Search for the cell housing the specified text and yield its [X, Y] center coordinate. 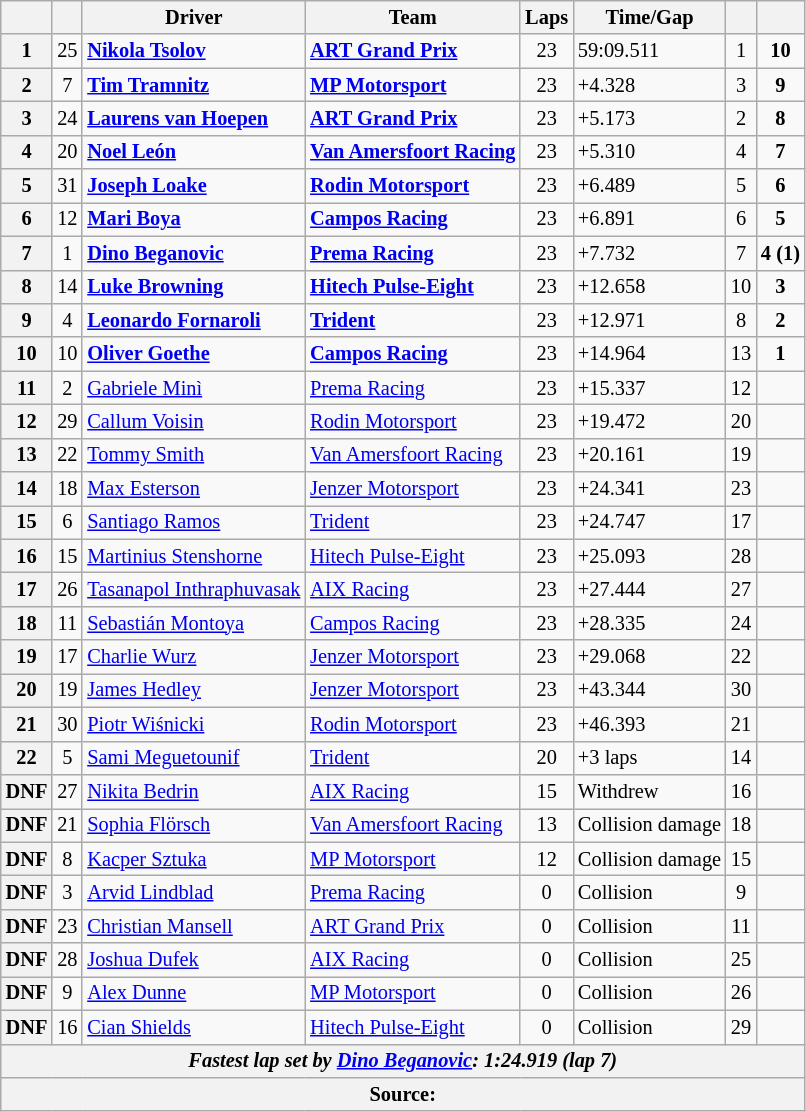
+6.891 [650, 219]
Joseph Loake [194, 186]
+6.489 [650, 186]
Luke Browning [194, 287]
+29.068 [650, 657]
Oliver Goethe [194, 354]
+24.747 [650, 522]
Joshua Dufek [194, 960]
Nikola Tsolov [194, 51]
+15.337 [650, 388]
James Hedley [194, 690]
Christian Mansell [194, 926]
+20.161 [650, 455]
+43.344 [650, 690]
+3 laps [650, 758]
Sami Meguetounif [194, 758]
+46.393 [650, 724]
Driver [194, 17]
Tommy Smith [194, 455]
+19.472 [650, 421]
Kacper Sztuka [194, 859]
4 (1) [780, 253]
Cian Shields [194, 1027]
Arvid Lindblad [194, 892]
+4.328 [650, 85]
Team [412, 17]
Fastest lap set by Dino Beganovic: 1:24.919 (lap 7) [403, 1061]
+14.964 [650, 354]
Leonardo Fornaroli [194, 320]
Sebastián Montoya [194, 623]
Noel León [194, 152]
Laurens van Hoepen [194, 118]
Time/Gap [650, 17]
Nikita Bedrin [194, 791]
+25.093 [650, 556]
59:09.511 [650, 51]
Source: [403, 1094]
+7.732 [650, 253]
+5.310 [650, 152]
Withdrew [650, 791]
Alex Dunne [194, 993]
Mari Boya [194, 219]
Callum Voisin [194, 421]
Max Esterson [194, 489]
Laps [546, 17]
+5.173 [650, 118]
+27.444 [650, 589]
Tasanapol Inthraphuvasak [194, 589]
31 [67, 186]
Sophia Flörsch [194, 825]
+24.341 [650, 489]
+12.658 [650, 287]
+28.335 [650, 623]
Gabriele Minì [194, 388]
Dino Beganovic [194, 253]
Charlie Wurz [194, 657]
Piotr Wiśnicki [194, 724]
Tim Tramnitz [194, 85]
+12.971 [650, 320]
Martinius Stenshorne [194, 556]
Santiago Ramos [194, 522]
